Identify which cell holds the provided text, then report its [x, y] central coordinate. 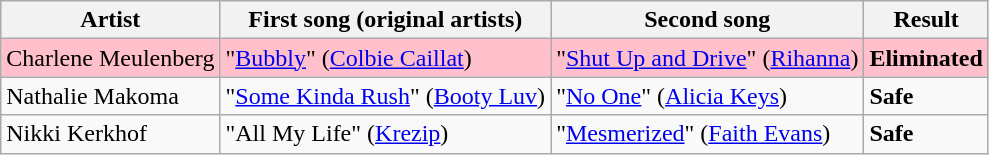
"Mesmerized" (Faith Evans) [708, 134]
Second song [708, 20]
Eliminated [926, 58]
"No One" (Alicia Keys) [708, 96]
Nathalie Makoma [110, 96]
"Bubbly" (Colbie Caillat) [386, 58]
First song (original artists) [386, 20]
"All My Life" (Krezip) [386, 134]
Nikki Kerkhof [110, 134]
"Some Kinda Rush" (Booty Luv) [386, 96]
"Shut Up and Drive" (Rihanna) [708, 58]
Result [926, 20]
Artist [110, 20]
Charlene Meulenberg [110, 58]
